Search for the cell housing the specified text and yield its (X, Y) center coordinate. 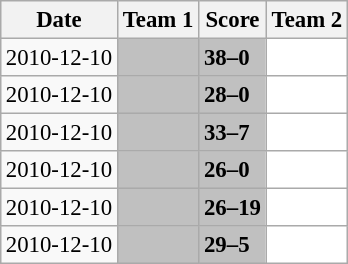
28–0 (233, 95)
Team 1 (158, 20)
Date (58, 20)
29–5 (233, 245)
33–7 (233, 133)
Score (233, 20)
Team 2 (306, 20)
26–19 (233, 208)
26–0 (233, 170)
38–0 (233, 57)
